Identify which cell holds the provided text, then report its [x, y] central coordinate. 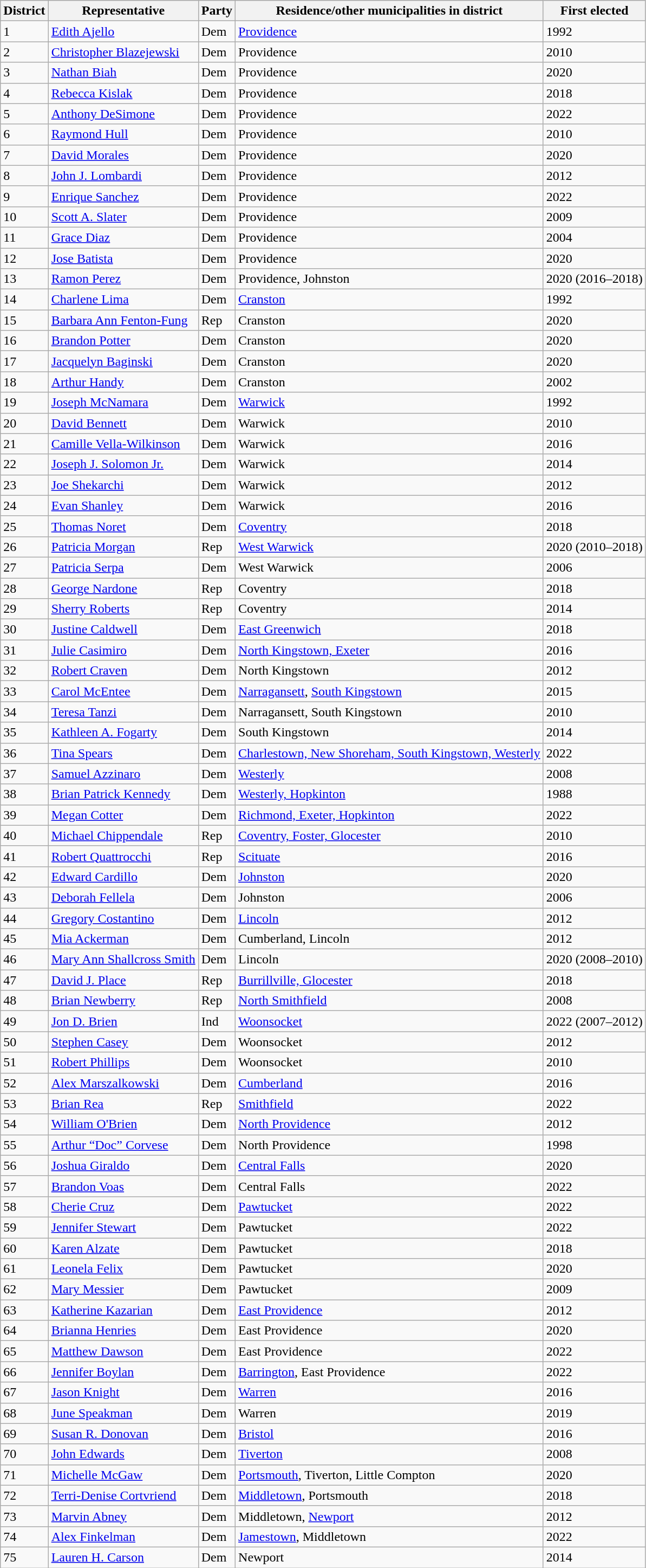
Megan Cotter [123, 815]
Westerly [390, 774]
12 [24, 258]
9 [24, 196]
71 [24, 1475]
34 [24, 712]
Residence/other municipalities in district [390, 11]
Thomas Noret [123, 526]
23 [24, 485]
Burrillville, Glocester [390, 980]
Jon D. Brien [123, 1021]
1 [24, 31]
10 [24, 217]
Middletown, Portsmouth [390, 1495]
2019 [595, 1413]
Barrington, East Providence [390, 1372]
Joseph McNamara [123, 403]
69 [24, 1434]
Ind [217, 1021]
55 [24, 1145]
2 [24, 52]
John Edwards [123, 1454]
Jamestown, Middletown [390, 1537]
11 [24, 237]
70 [24, 1454]
Kathleen A. Fogarty [123, 733]
51 [24, 1062]
50 [24, 1042]
Party [217, 11]
Tina Spears [123, 753]
54 [24, 1124]
Mia Ackerman [123, 939]
Robert Phillips [123, 1062]
60 [24, 1248]
64 [24, 1331]
Samuel Azzinaro [123, 774]
Westerly, Hopkinton [390, 794]
26 [24, 547]
59 [24, 1227]
8 [24, 176]
Stephen Casey [123, 1042]
Carol McEntee [123, 691]
Brianna Henries [123, 1331]
Jose Batista [123, 258]
22 [24, 464]
65 [24, 1351]
46 [24, 960]
Cumberland, Lincoln [390, 939]
Deborah Fellela [123, 897]
Brandon Potter [123, 341]
Joe Shekarchi [123, 485]
Brandon Voas [123, 1186]
June Speakman [123, 1413]
19 [24, 403]
Brian Patrick Kennedy [123, 794]
Lauren H. Carson [123, 1557]
Evan Shanley [123, 506]
72 [24, 1495]
Joseph J. Solomon Jr. [123, 464]
20 [24, 423]
Arthur Handy [123, 382]
7 [24, 155]
49 [24, 1021]
30 [24, 630]
25 [24, 526]
Camille Vella-Wilkinson [123, 444]
Susan R. Donovan [123, 1434]
Grace Diaz [123, 237]
Charlestown, New Shoreham, South Kingstown, Westerly [390, 753]
Gregory Costantino [123, 918]
Rebecca Kislak [123, 93]
Cumberland [390, 1083]
2022 (2007–2012) [595, 1021]
74 [24, 1537]
First elected [595, 11]
Michael Chippendale [123, 835]
Ramon Perez [123, 279]
Teresa Tanzi [123, 712]
Anthony DeSimone [123, 114]
24 [24, 506]
68 [24, 1413]
Robert Craven [123, 671]
28 [24, 588]
41 [24, 856]
Michelle McGaw [123, 1475]
Edith Ajello [123, 31]
47 [24, 980]
Tiverton [390, 1454]
Jennifer Boylan [123, 1372]
5 [24, 114]
David J. Place [123, 980]
Robert Quattrocchi [123, 856]
18 [24, 382]
52 [24, 1083]
21 [24, 444]
39 [24, 815]
75 [24, 1557]
David Bennett [123, 423]
2020 (2010–2018) [595, 547]
Terri-Denise Cortvriend [123, 1495]
42 [24, 877]
Arthur “Doc” Corvese [123, 1145]
36 [24, 753]
2002 [595, 382]
Karen Alzate [123, 1248]
Matthew Dawson [123, 1351]
Brian Rea [123, 1104]
Barbara Ann Fenton-Fung [123, 320]
North Kingstown [390, 671]
Scituate [390, 856]
62 [24, 1290]
Smithfield [390, 1104]
2004 [595, 237]
48 [24, 1001]
Charlene Lima [123, 300]
17 [24, 361]
Joshua Giraldo [123, 1165]
33 [24, 691]
Newport [390, 1557]
Providence, Johnston [390, 279]
Katherine Kazarian [123, 1310]
Justine Caldwell [123, 630]
35 [24, 733]
Julie Casimiro [123, 650]
6 [24, 134]
Mary Ann Shallcross Smith [123, 960]
27 [24, 567]
56 [24, 1165]
44 [24, 918]
3 [24, 73]
Middletown, Newport [390, 1516]
Portsmouth, Tiverton, Little Compton [390, 1475]
Alex Finkelman [123, 1537]
Brian Newberry [123, 1001]
37 [24, 774]
William O'Brien [123, 1124]
31 [24, 650]
Jacquelyn Baginski [123, 361]
1998 [595, 1145]
4 [24, 93]
David Morales [123, 155]
Enrique Sanchez [123, 196]
43 [24, 897]
George Nardone [123, 588]
Marvin Abney [123, 1516]
63 [24, 1310]
67 [24, 1392]
Nathan Biah [123, 73]
Patricia Morgan [123, 547]
Raymond Hull [123, 134]
Coventry, Foster, Glocester [390, 835]
Representative [123, 11]
South Kingstown [390, 733]
2020 (2008–2010) [595, 960]
Richmond, Exeter, Hopkinton [390, 815]
Jennifer Stewart [123, 1227]
58 [24, 1207]
Mary Messier [123, 1290]
2020 (2016–2018) [595, 279]
Edward Cardillo [123, 877]
Alex Marszalkowski [123, 1083]
Sherry Roberts [123, 609]
North Kingstown, Exeter [390, 650]
Bristol [390, 1434]
38 [24, 794]
45 [24, 939]
16 [24, 341]
66 [24, 1372]
53 [24, 1104]
57 [24, 1186]
Scott A. Slater [123, 217]
Leonela Felix [123, 1269]
Christopher Blazejewski [123, 52]
61 [24, 1269]
Patricia Serpa [123, 567]
1988 [595, 794]
32 [24, 671]
73 [24, 1516]
40 [24, 835]
Cherie Cruz [123, 1207]
2015 [595, 691]
15 [24, 320]
North Smithfield [390, 1001]
East Greenwich [390, 630]
Jason Knight [123, 1392]
14 [24, 300]
District [24, 11]
29 [24, 609]
John J. Lombardi [123, 176]
13 [24, 279]
